Identify which cell holds the provided text, then report its (x, y) central coordinate. 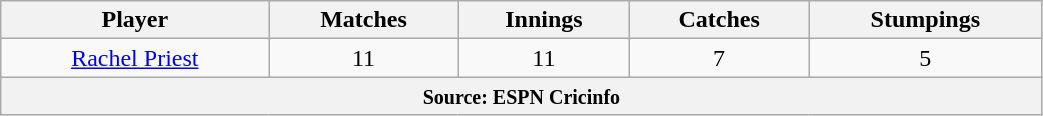
5 (926, 58)
Catches (720, 20)
Matches (364, 20)
Source: ESPN Cricinfo (522, 96)
7 (720, 58)
Stumpings (926, 20)
Rachel Priest (135, 58)
Player (135, 20)
Innings (544, 20)
